Extract the [X, Y] coordinate from the center of the cell holding the provided text.  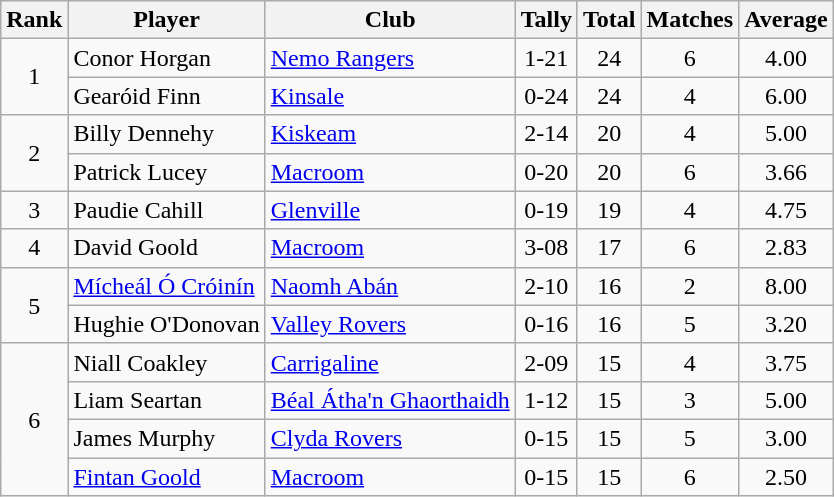
6.00 [786, 96]
Valley Rovers [390, 324]
2-10 [546, 286]
3-08 [546, 248]
8.00 [786, 286]
Club [390, 20]
Average [786, 20]
3.66 [786, 172]
1-21 [546, 58]
Carrigaline [390, 362]
James Murphy [166, 438]
Niall Coakley [166, 362]
17 [609, 248]
Nemo Rangers [390, 58]
Fintan Goold [166, 477]
0-24 [546, 96]
3.75 [786, 362]
1 [34, 77]
Béal Átha'n Ghaorthaidh [390, 400]
Kinsale [390, 96]
3.00 [786, 438]
Naomh Abán [390, 286]
Gearóid Finn [166, 96]
0-20 [546, 172]
Glenville [390, 210]
David Goold [166, 248]
Hughie O'Donovan [166, 324]
2-14 [546, 134]
Billy Dennehy [166, 134]
2.50 [786, 477]
Mícheál Ó Cróinín [166, 286]
Conor Horgan [166, 58]
Tally [546, 20]
Total [609, 20]
Kiskeam [390, 134]
Clyda Rovers [390, 438]
Liam Seartan [166, 400]
Matches [690, 20]
Player [166, 20]
Paudie Cahill [166, 210]
2-09 [546, 362]
2.83 [786, 248]
0-16 [546, 324]
4.75 [786, 210]
0-19 [546, 210]
Rank [34, 20]
3.20 [786, 324]
Patrick Lucey [166, 172]
4.00 [786, 58]
19 [609, 210]
1-12 [546, 400]
